Provide the (x, y) coordinate of the cell's center where the given text is located.  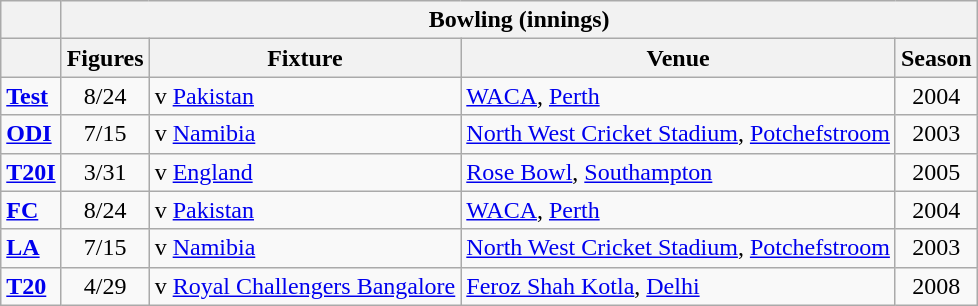
LA (31, 248)
Venue (678, 58)
Bowling (innings) (519, 20)
T20I (31, 172)
Figures (105, 58)
Rose Bowl, Southampton (678, 172)
Test (31, 96)
Fixture (305, 58)
v England (305, 172)
v Royal Challengers Bangalore (305, 286)
4/29 (105, 286)
FC (31, 210)
Season (936, 58)
2005 (936, 172)
2008 (936, 286)
ODI (31, 134)
T20 (31, 286)
Feroz Shah Kotla, Delhi (678, 286)
3/31 (105, 172)
